Determine the (X, Y) coordinate at the center of the cell enclosing the given text.  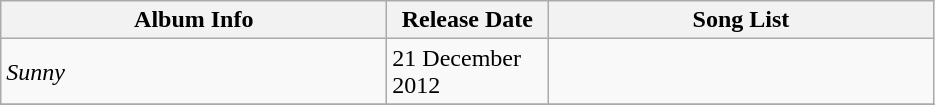
Release Date (468, 20)
21 December 2012 (468, 72)
Sunny (194, 72)
Song List (741, 20)
Album Info (194, 20)
